Determine the (x, y) coordinate at the center of the cell enclosing the given text.  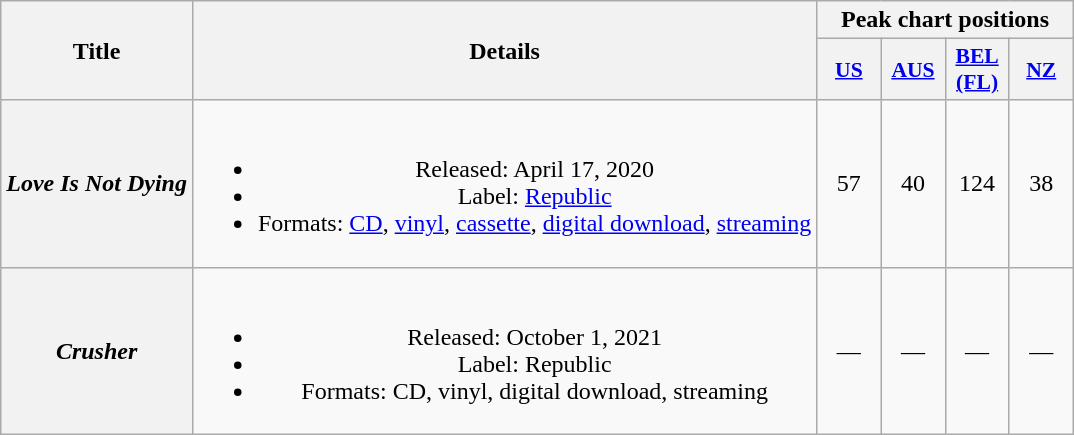
Title (97, 50)
38 (1041, 184)
Details (504, 50)
AUS (913, 70)
Love Is Not Dying (97, 184)
US (849, 70)
40 (913, 184)
Released: October 1, 2021Label: RepublicFormats: CD, vinyl, digital download, streaming (504, 350)
BEL (FL) (977, 70)
Crusher (97, 350)
124 (977, 184)
Released: April 17, 2020Label: RepublicFormats: CD, vinyl, cassette, digital download, streaming (504, 184)
57 (849, 184)
NZ (1041, 70)
Peak chart positions (945, 20)
